Search for the cell housing the specified text and yield its (x, y) center coordinate. 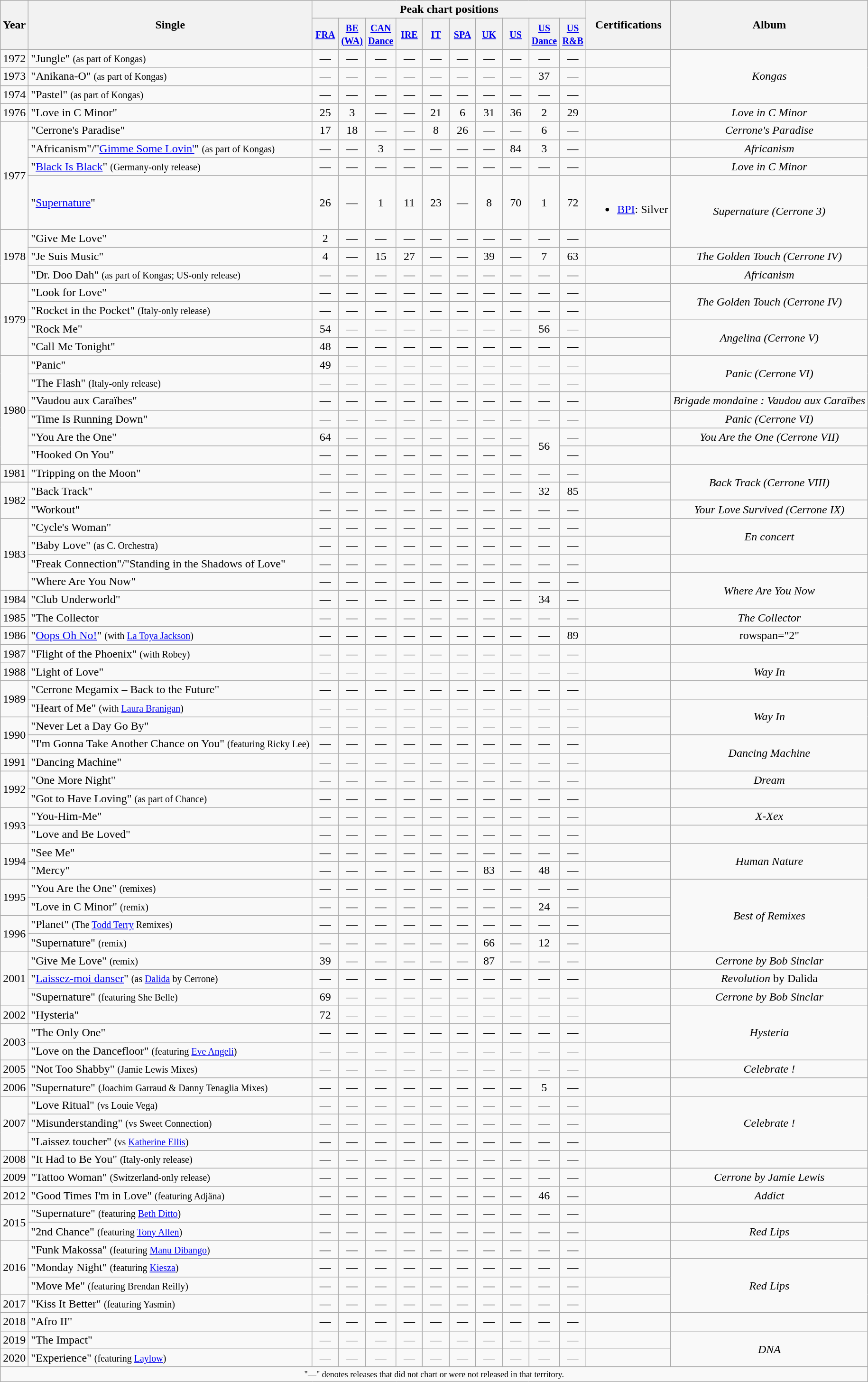
23 (436, 202)
Cerrone's Paradise (769, 130)
12 (544, 943)
"Anikana-O" (as part of Kongas) (170, 76)
FRA (325, 34)
CAN Dance (380, 34)
1987 (14, 654)
1972 (14, 58)
"Hysteria" (170, 1015)
1996 (14, 934)
BPI: Silver (628, 202)
66 (489, 943)
2009 (14, 1178)
"Supernature" (170, 202)
1984 (14, 600)
Brigade mondaine : Vaudou aux Caraïbes (769, 401)
"Oops Oh No!" (with La Toya Jackson) (170, 636)
BE (WA) (352, 34)
2005 (14, 1069)
"Look for Love" (170, 293)
64 (325, 437)
"Supernature" (remix) (170, 943)
"Pastel" (as part of Kongas) (170, 94)
5 (544, 1087)
Dancing Machine (769, 753)
"Experience" (featuring Laylow) (170, 1358)
IRE (409, 34)
"Flight of the Phoenix" (with Robey) (170, 654)
"Tattoo Woman" (Switzerland-only release) (170, 1178)
1986 (14, 636)
Kongas (769, 76)
"Laissez-moi danser" (as Dalida by Cerrone) (170, 979)
84 (516, 148)
"You Are the One" (remixes) (170, 889)
Angelina (Cerrone V) (769, 338)
17 (325, 130)
"Where Are You Now" (170, 582)
The Collector (769, 618)
"The Flash" (Italy-only release) (170, 383)
"Funk Makossa" (featuring Manu Dibango) (170, 1250)
"Love and Be Loved" (170, 834)
US (516, 34)
"Misunderstanding" (vs Sweet Connection) (170, 1123)
"One More Night" (170, 780)
25 (325, 112)
Best of Remixes (769, 916)
1990 (14, 735)
Where Are You Now (769, 591)
"Workout" (170, 509)
"Jungle" (as part of Kongas) (170, 58)
1979 (14, 320)
"—" denotes releases that did not chart or were not released in that territory. (434, 1374)
85 (573, 491)
2006 (14, 1087)
"Club Underworld" (170, 600)
"Rocket in the Pocket" (Italy-only release) (170, 311)
You Are the One (Cerrone VII) (769, 437)
1989 (14, 699)
US Dance (544, 34)
1988 (14, 672)
"It Had to Be You" (Italy-only release) (170, 1159)
Dream (769, 780)
"The Impact" (170, 1340)
70 (516, 202)
34 (544, 600)
"Cerrone Megamix – Back to the Future" (170, 690)
1992 (14, 789)
1985 (14, 618)
2015 (14, 1223)
"Black Is Black" (Germany-only release) (170, 167)
7 (544, 256)
Back Track (Cerrone VIII) (769, 482)
"Kiss It Better" (featuring Yasmin) (170, 1304)
"Monday Night" (featuring Kiesza) (170, 1268)
"Love Ritual" (vs Louie Vega) (170, 1105)
DNA (769, 1349)
"I'm Gonna Take Another Chance on You" (featuring Ricky Lee) (170, 744)
2008 (14, 1159)
"Call Me Tonight" (170, 347)
2001 (14, 979)
83 (489, 871)
Addict (769, 1196)
"Cycle's Woman" (170, 527)
"Back Track" (170, 491)
2020 (14, 1358)
11 (409, 202)
"Supernature" (featuring Beth Ditto) (170, 1214)
"Dancing Machine" (170, 762)
46 (544, 1196)
2017 (14, 1304)
"Cerrone's Paradise" (170, 130)
2012 (14, 1196)
"Mercy" (170, 871)
"Time Is Running Down" (170, 419)
"Rock Me" (170, 329)
"Love on the Dancefloor" (featuring Eve Angeli) (170, 1051)
"Move Me" (featuring Brendan Reilly) (170, 1286)
1982 (14, 500)
1993 (14, 825)
"Afro II" (170, 1322)
2002 (14, 1015)
"Heart of Me" (with Laura Branigan) (170, 708)
"Tripping on the Moon" (170, 473)
21 (436, 112)
"Light of Love" (170, 672)
"Good Times I'm in Love" (featuring Adjäna) (170, 1196)
"The Collector (170, 618)
"Freak Connection"/"Standing in the Shadows of Love" (170, 563)
"Supernature" (featuring She Belle) (170, 997)
1994 (14, 862)
1983 (14, 554)
"Baby Love" (as C. Orchestra) (170, 545)
Supernature (Cerrone 3) (769, 212)
1991 (14, 762)
Single (170, 25)
1981 (14, 473)
"Never Let a Day Go By" (170, 726)
"Hooked On You" (170, 455)
69 (325, 997)
En concert (769, 536)
SPA (462, 34)
1973 (14, 76)
89 (573, 636)
Certifications (628, 25)
Cerrone by Jamie Lewis (769, 1178)
Your Love Survived (Cerrone IX) (769, 509)
"Panic" (170, 365)
Album (769, 25)
2018 (14, 1322)
"Not Too Shabby" (Jamie Lewis Mixes) (170, 1069)
"The Only One" (170, 1033)
1974 (14, 94)
"Planet" (The Todd Terry Remixes) (170, 925)
27 (409, 256)
UK (489, 34)
"Vaudou aux Caraïbes" (170, 401)
1980 (14, 410)
Year (14, 25)
rowspan="2" (769, 636)
2019 (14, 1340)
"Laissez toucher" (vs Katherine Ellis) (170, 1141)
54 (325, 329)
1977 (14, 176)
4 (325, 256)
"Africanism"/"Gimme Some Lovin'" (as part of Kongas) (170, 148)
"You Are the One" (170, 437)
37 (544, 76)
29 (573, 112)
31 (489, 112)
Revolution by Dalida (769, 979)
2003 (14, 1042)
"Dr. Doo Dah" (as part of Kongas; US-only release) (170, 275)
24 (544, 907)
US R&B (573, 34)
49 (325, 365)
"Je Suis Music" (170, 256)
"Got to Have Loving" (as part of Chance) (170, 798)
"Give Me Love" (170, 238)
IT (436, 34)
15 (380, 256)
X-Xex (769, 816)
32 (544, 491)
"2nd Chance" (featuring Tony Allen) (170, 1232)
"See Me" (170, 853)
2016 (14, 1268)
36 (516, 112)
"You-Him-Me" (170, 816)
Human Nature (769, 862)
"Love in C Minor" (remix) (170, 907)
Peak chart positions (449, 9)
Hysteria (769, 1033)
63 (573, 256)
1995 (14, 898)
"Love in C Minor" (170, 112)
1978 (14, 256)
87 (489, 961)
"Give Me Love" (remix) (170, 961)
1976 (14, 112)
"Supernature" (Joachim Garraud & Danny Tenaglia Mixes) (170, 1087)
2007 (14, 1123)
18 (352, 130)
